From the cell containing the given text, extract its center point as [x, y] coordinate. 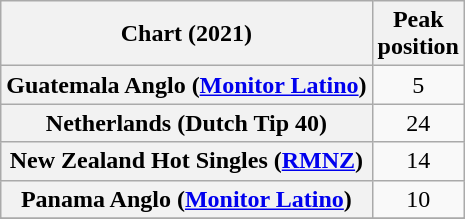
5 [418, 85]
Peakposition [418, 34]
10 [418, 199]
14 [418, 161]
24 [418, 123]
Chart (2021) [186, 34]
Panama Anglo (Monitor Latino) [186, 199]
New Zealand Hot Singles (RMNZ) [186, 161]
Netherlands (Dutch Tip 40) [186, 123]
Guatemala Anglo (Monitor Latino) [186, 85]
